Pinpoint the cell where the given text exists, returning its [X, Y] midpoint coordinate. 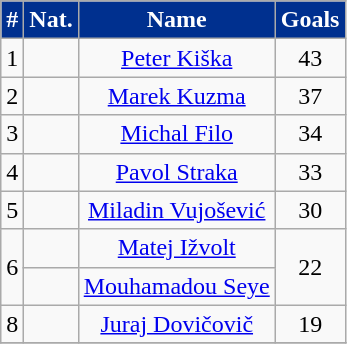
Peter Kiška [176, 58]
Juraj Dovičovič [176, 324]
Matej Ižvolt [176, 248]
22 [310, 267]
19 [310, 324]
Pavol Straka [176, 172]
Nat. [51, 20]
4 [12, 172]
5 [12, 210]
1 [12, 58]
Miladin Vujošević [176, 210]
2 [12, 96]
8 [12, 324]
Mouhamadou Seye [176, 286]
Name [176, 20]
43 [310, 58]
33 [310, 172]
Marek Kuzma [176, 96]
34 [310, 134]
Michal Filo [176, 134]
30 [310, 210]
# [12, 20]
37 [310, 96]
Goals [310, 20]
3 [12, 134]
6 [12, 267]
